Scan for the cell matching the given text and deliver its (x, y) coordinate at center. 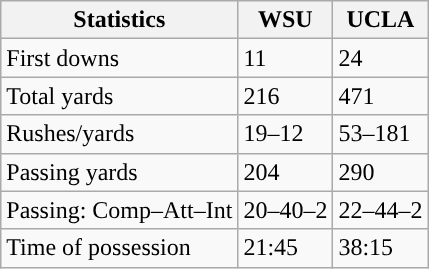
19–12 (286, 134)
11 (286, 58)
WSU (286, 20)
53–181 (380, 134)
471 (380, 96)
First downs (120, 58)
290 (380, 172)
20–40–2 (286, 210)
Statistics (120, 20)
38:15 (380, 248)
Passing: Comp–Att–Int (120, 210)
Time of possession (120, 248)
Passing yards (120, 172)
21:45 (286, 248)
22–44–2 (380, 210)
204 (286, 172)
Rushes/yards (120, 134)
216 (286, 96)
24 (380, 58)
UCLA (380, 20)
Total yards (120, 96)
